Detect which cell encompasses the target text, then output its [X, Y] center coordinate. 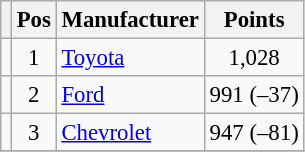
Manufacturer [130, 20]
1 [34, 58]
3 [34, 133]
Points [254, 20]
Chevrolet [130, 133]
991 (–37) [254, 95]
Ford [130, 95]
2 [34, 95]
947 (–81) [254, 133]
Toyota [130, 58]
1,028 [254, 58]
Pos [34, 20]
